Provide the [x, y] coordinate of the cell's center where the given text is located.  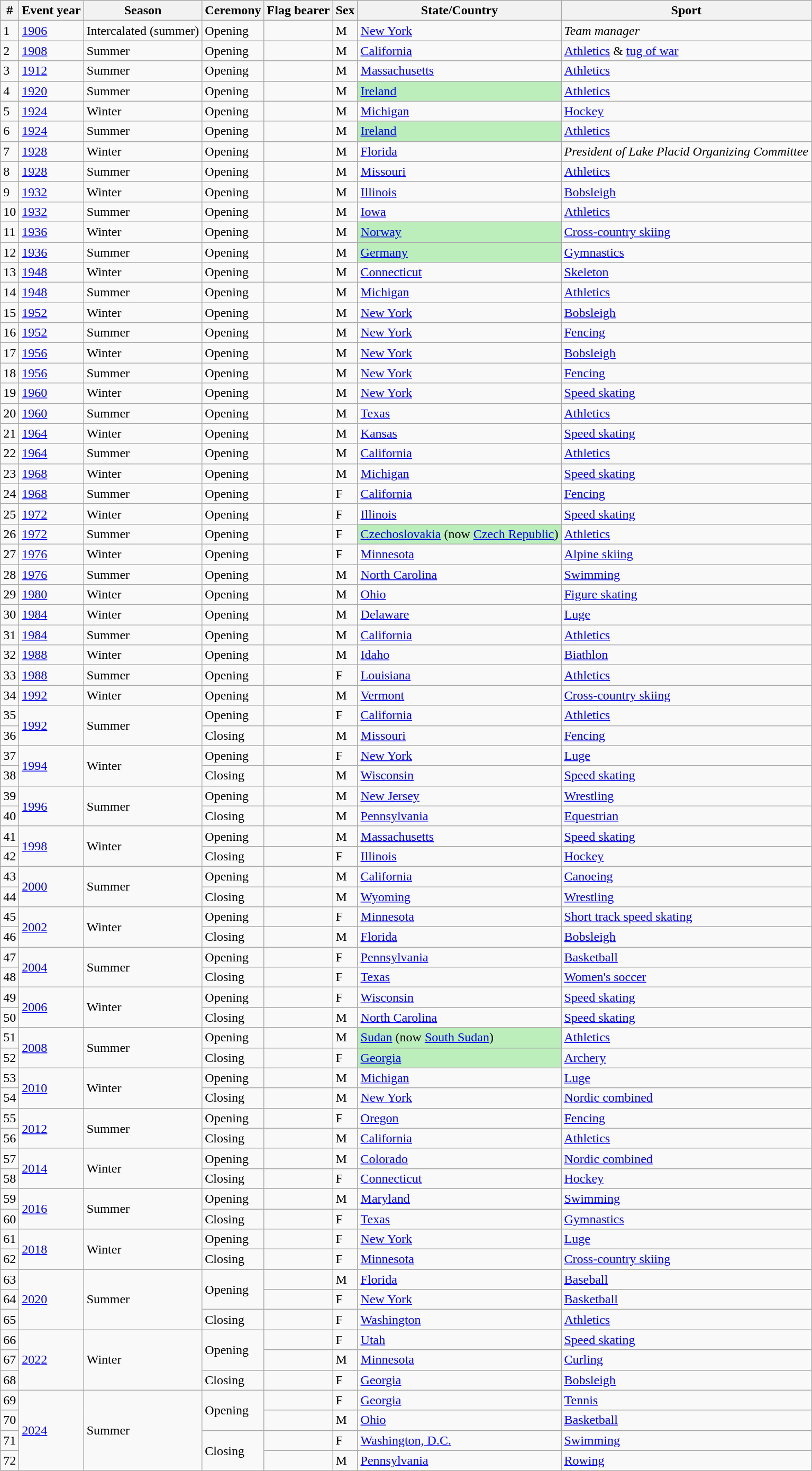
6 [10, 131]
Oregon [459, 1118]
Wyoming [459, 897]
70 [10, 1420]
Alpine skiing [687, 554]
41 [10, 836]
2010 [51, 1088]
Washington [459, 1320]
1 [10, 31]
47 [10, 957]
29 [10, 595]
Washington, D.C. [459, 1440]
Sport [687, 11]
Germany [459, 252]
2006 [51, 1007]
71 [10, 1440]
Archery [687, 1058]
2000 [51, 886]
Sex [345, 11]
Flag bearer [298, 11]
Canoeing [687, 876]
2002 [51, 927]
13 [10, 273]
Curling [687, 1360]
34 [10, 695]
2014 [51, 1168]
56 [10, 1138]
45 [10, 917]
# [10, 11]
62 [10, 1259]
51 [10, 1038]
Intercalated (summer) [143, 31]
Biathlon [687, 655]
Czechoslovakia (now Czech Republic) [459, 534]
President of Lake Placid Organizing Committee [687, 151]
72 [10, 1460]
Athletics & tug of war [687, 51]
28 [10, 574]
33 [10, 675]
11 [10, 232]
3 [10, 71]
2012 [51, 1128]
68 [10, 1380]
1906 [51, 31]
1980 [51, 595]
54 [10, 1098]
59 [10, 1198]
10 [10, 212]
53 [10, 1078]
New Jersey [459, 796]
44 [10, 897]
55 [10, 1118]
Tennis [687, 1400]
65 [10, 1320]
32 [10, 655]
39 [10, 796]
Team manager [687, 31]
67 [10, 1360]
40 [10, 816]
57 [10, 1158]
31 [10, 635]
35 [10, 715]
18 [10, 373]
Skeleton [687, 273]
1912 [51, 71]
19 [10, 393]
4 [10, 91]
16 [10, 333]
30 [10, 615]
State/Country [459, 11]
Colorado [459, 1158]
46 [10, 937]
42 [10, 856]
2008 [51, 1048]
2004 [51, 967]
Figure skating [687, 595]
2022 [51, 1360]
1998 [51, 846]
2020 [51, 1300]
48 [10, 977]
36 [10, 735]
58 [10, 1178]
Idaho [459, 655]
Norway [459, 232]
43 [10, 876]
23 [10, 474]
5 [10, 111]
Utah [459, 1340]
Maryland [459, 1198]
Baseball [687, 1279]
38 [10, 776]
Iowa [459, 212]
12 [10, 252]
20 [10, 413]
15 [10, 313]
25 [10, 514]
Women's soccer [687, 977]
Equestrian [687, 816]
Sudan (now South Sudan) [459, 1038]
17 [10, 353]
1908 [51, 51]
9 [10, 192]
2 [10, 51]
Rowing [687, 1460]
Louisiana [459, 675]
27 [10, 554]
Kansas [459, 433]
21 [10, 433]
69 [10, 1400]
64 [10, 1300]
Vermont [459, 695]
2016 [51, 1209]
1994 [51, 766]
Short track speed skating [687, 917]
63 [10, 1279]
49 [10, 997]
37 [10, 756]
14 [10, 293]
66 [10, 1340]
2024 [51, 1430]
1996 [51, 806]
50 [10, 1018]
26 [10, 534]
Delaware [459, 615]
8 [10, 171]
Event year [51, 11]
60 [10, 1219]
2018 [51, 1249]
Season [143, 11]
61 [10, 1239]
1920 [51, 91]
7 [10, 151]
24 [10, 494]
52 [10, 1058]
22 [10, 453]
Ceremony [233, 11]
